Determine the [X, Y] coordinate at the center of the cell enclosing the given text.  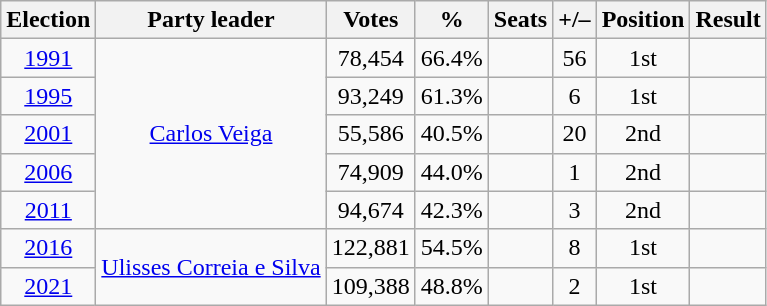
2001 [48, 134]
56 [574, 58]
1 [574, 172]
48.8% [452, 286]
Election [48, 20]
42.3% [452, 210]
78,454 [370, 58]
54.5% [452, 248]
20 [574, 134]
Seats [520, 20]
2011 [48, 210]
2 [574, 286]
Ulisses Correia e Silva [211, 267]
94,674 [370, 210]
+/– [574, 20]
Position [643, 20]
8 [574, 248]
% [452, 20]
Carlos Veiga [211, 134]
109,388 [370, 286]
55,586 [370, 134]
2006 [48, 172]
122,881 [370, 248]
66.4% [452, 58]
1991 [48, 58]
6 [574, 96]
Result [728, 20]
40.5% [452, 134]
2021 [48, 286]
2016 [48, 248]
3 [574, 210]
1995 [48, 96]
74,909 [370, 172]
44.0% [452, 172]
Votes [370, 20]
93,249 [370, 96]
61.3% [452, 96]
Party leader [211, 20]
